Detect which cell encompasses the target text, then output its (x, y) center coordinate. 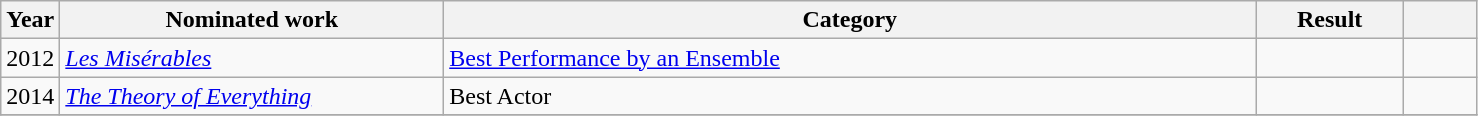
Les Misérables (252, 58)
Best Actor (850, 96)
Category (850, 20)
Best Performance by an Ensemble (850, 58)
2014 (30, 96)
Result (1330, 20)
The Theory of Everything (252, 96)
Nominated work (252, 20)
Year (30, 20)
2012 (30, 58)
